Provide the (X, Y) coordinate of the cell's center where the given text is located.  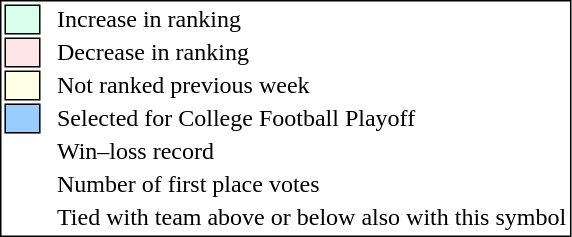
Increase in ranking (312, 19)
Not ranked previous week (312, 85)
Win–loss record (312, 151)
Selected for College Football Playoff (312, 119)
Tied with team above or below also with this symbol (312, 217)
Number of first place votes (312, 185)
Decrease in ranking (312, 53)
